Locate the cell with the specified text and output its [x, y] center coordinate. 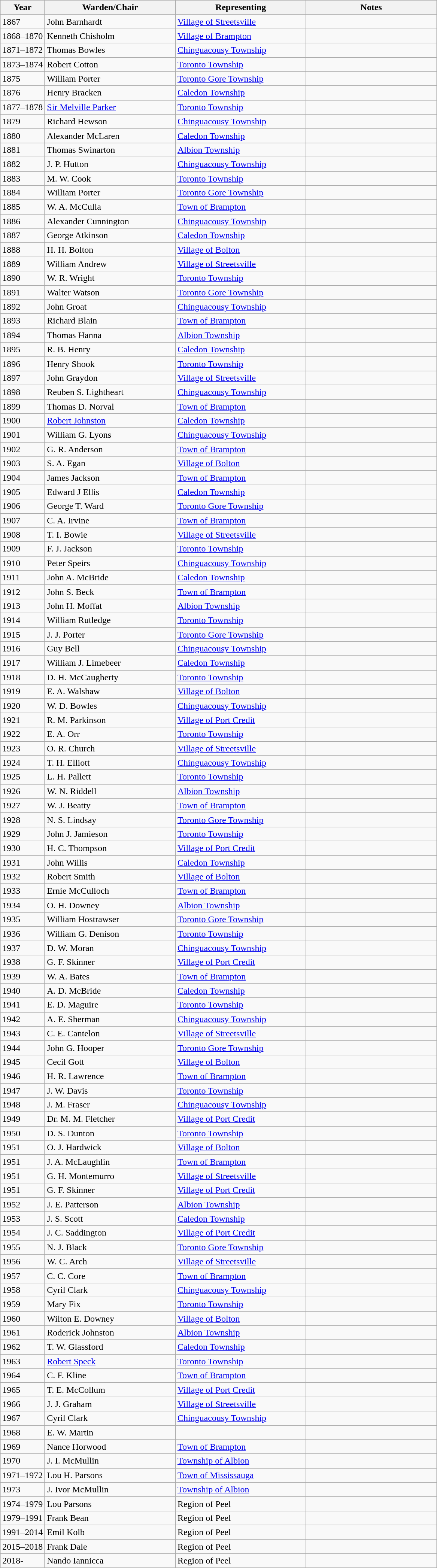
George T. Ward [110, 506]
1915 [22, 635]
1910 [22, 563]
1893 [22, 321]
1939 [22, 976]
1970 [22, 1461]
Warden/Chair [110, 7]
1921 [22, 720]
John Graydon [110, 378]
1908 [22, 535]
1914 [22, 620]
1965 [22, 1390]
1907 [22, 520]
J. S. Scott [110, 1219]
1967 [22, 1418]
W. J. Beatty [110, 805]
Henry Shook [110, 364]
Walter Watson [110, 292]
W. R. Wright [110, 278]
1912 [22, 592]
1919 [22, 692]
Robert Smith [110, 877]
1960 [22, 1318]
E. A. Orr [110, 734]
1877–1878 [22, 107]
Robert Speck [110, 1361]
J. M. Fraser [110, 1105]
1943 [22, 1033]
1887 [22, 235]
J. C. Saddington [110, 1233]
John G. Hooper [110, 1048]
1902 [22, 449]
Emil Kolb [110, 1532]
1917 [22, 663]
A. D. McBride [110, 991]
D. S. Dunton [110, 1133]
1904 [22, 478]
John Barnhardt [110, 22]
Cecil Gott [110, 1062]
Ernie McCulloch [110, 891]
1949 [22, 1119]
1946 [22, 1076]
T. H. Elliott [110, 763]
W. N. Riddell [110, 791]
1885 [22, 207]
J. E. Patterson [110, 1204]
Sir Melville Parker [110, 107]
1873–1874 [22, 64]
O. H. Downey [110, 905]
1916 [22, 649]
1876 [22, 93]
William Andrew [110, 264]
1888 [22, 250]
1935 [22, 920]
J. J. Graham [110, 1404]
J. P. Hutton [110, 164]
William J. Limebeer [110, 663]
1947 [22, 1091]
1933 [22, 891]
1956 [22, 1261]
1969 [22, 1447]
O. R. Church [110, 748]
1886 [22, 221]
S. A. Egan [110, 464]
1954 [22, 1233]
Robert Johnston [110, 421]
1897 [22, 378]
Richard Hewson [110, 121]
H. R. Lawrence [110, 1076]
John Groat [110, 307]
Thomas Bowles [110, 50]
Village of Brampton [240, 36]
Wilton E. Downey [110, 1318]
1991–2014 [22, 1532]
1911 [22, 577]
1898 [22, 392]
Robert Cotton [110, 64]
1894 [22, 335]
T. W. Glassford [110, 1347]
2015–2018 [22, 1547]
1923 [22, 748]
C. F. Kline [110, 1376]
N. J. Black [110, 1247]
1945 [22, 1062]
A. E. Sherman [110, 1019]
Alexander McLaren [110, 136]
1891 [22, 292]
1929 [22, 834]
C. A. Irvine [110, 520]
1973 [22, 1489]
1952 [22, 1204]
1974–1979 [22, 1504]
1900 [22, 421]
1928 [22, 820]
1934 [22, 905]
1953 [22, 1219]
1875 [22, 79]
1950 [22, 1133]
1881 [22, 150]
1883 [22, 179]
1918 [22, 677]
W. C. Arch [110, 1261]
John J. Jamieson [110, 834]
R. B. Henry [110, 349]
1971–1972 [22, 1475]
William Hostrawser [110, 920]
1879 [22, 121]
John S. Beck [110, 592]
Reuben S. Lightheart [110, 392]
E. D. Maguire [110, 1005]
Nance Horwood [110, 1447]
Henry Bracken [110, 93]
J. W. Davis [110, 1091]
L. H. Pallett [110, 777]
E. W. Martin [110, 1432]
1909 [22, 549]
1931 [22, 862]
Frank Dale [110, 1547]
D. W. Moran [110, 948]
T. I. Bowie [110, 535]
1955 [22, 1247]
F. J. Jackson [110, 549]
H. C. Thompson [110, 848]
Thomas D. Norval [110, 406]
1959 [22, 1304]
1958 [22, 1290]
1942 [22, 1019]
O. J. Hardwick [110, 1148]
Nando Iannicca [110, 1561]
M. W. Cook [110, 179]
W. A. McCulla [110, 207]
1961 [22, 1333]
George Atkinson [110, 235]
William Rutledge [110, 620]
1938 [22, 962]
1895 [22, 349]
C. E. Cantelon [110, 1033]
1892 [22, 307]
1968 [22, 1432]
1920 [22, 706]
Thomas Hanna [110, 335]
William G. Lyons [110, 435]
1884 [22, 193]
Mary Fix [110, 1304]
Roderick Johnston [110, 1333]
1979–1991 [22, 1518]
1899 [22, 406]
1913 [22, 606]
1936 [22, 934]
1937 [22, 948]
C. C. Core [110, 1276]
1962 [22, 1347]
Notes [371, 7]
H. H. Bolton [110, 250]
William G. Denison [110, 934]
G. H. Montemurro [110, 1176]
1926 [22, 791]
J. Ivor McMullin [110, 1489]
2018- [22, 1561]
1957 [22, 1276]
T. E. McCollum [110, 1390]
1964 [22, 1376]
1966 [22, 1404]
Dr. M. M. Fletcher [110, 1119]
Edward J Ellis [110, 492]
1944 [22, 1048]
Representing [240, 7]
R. M. Parkinson [110, 720]
1927 [22, 805]
Alexander Cunnington [110, 221]
1925 [22, 777]
Year [22, 7]
1922 [22, 734]
Town of Mississauga [240, 1475]
1867 [22, 22]
1880 [22, 136]
1948 [22, 1105]
1932 [22, 877]
Frank Bean [110, 1518]
G. R. Anderson [110, 449]
J. A. McLaughlin [110, 1162]
Kenneth Chisholm [110, 36]
1868–1870 [22, 36]
John A. McBride [110, 577]
J. J. Porter [110, 635]
1940 [22, 991]
1930 [22, 848]
Richard Blain [110, 321]
1941 [22, 1005]
W. A. Bates [110, 976]
Peter Speirs [110, 563]
Lou Parsons [110, 1504]
Lou H. Parsons [110, 1475]
N. S. Lindsay [110, 820]
W. D. Bowles [110, 706]
1906 [22, 506]
D. H. McCaugherty [110, 677]
1924 [22, 763]
E. A. Walshaw [110, 692]
Thomas Swinarton [110, 150]
1871–1872 [22, 50]
1903 [22, 464]
1896 [22, 364]
James Jackson [110, 478]
Guy Bell [110, 649]
1901 [22, 435]
1889 [22, 264]
1963 [22, 1361]
John Willis [110, 862]
J. I. McMullin [110, 1461]
1905 [22, 492]
John H. Moffat [110, 606]
1890 [22, 278]
1882 [22, 164]
